Identify which cell holds the provided text, then report its (X, Y) central coordinate. 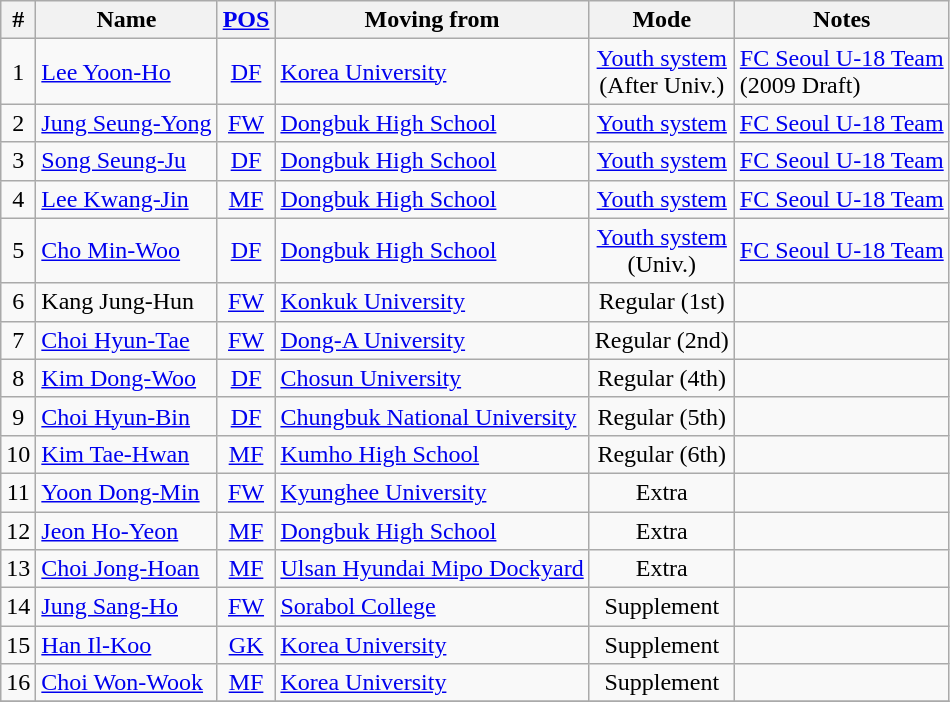
Chungbuk National University (432, 416)
Choi Jong-Hoan (126, 569)
16 (18, 683)
Sorabol College (432, 607)
Name (126, 20)
Youth system (After Univ.) (662, 72)
Moving from (432, 20)
Jung Seung-Yong (126, 123)
Kim Tae-Hwan (126, 454)
Song Seung-Ju (126, 161)
Choi Hyun-Tae (126, 340)
15 (18, 645)
Kyunghee University (432, 492)
Ulsan Hyundai Mipo Dockyard (432, 569)
# (18, 20)
Jung Sang-Ho (126, 607)
Youth system (Univ.) (662, 250)
10 (18, 454)
Regular (6th) (662, 454)
2 (18, 123)
13 (18, 569)
Konkuk University (432, 302)
Regular (4th) (662, 378)
11 (18, 492)
Kang Jung-Hun (126, 302)
8 (18, 378)
3 (18, 161)
Dong-A University (432, 340)
Han Il-Koo (126, 645)
Choi Hyun-Bin (126, 416)
12 (18, 531)
Kim Dong-Woo (126, 378)
GK (246, 645)
Kumho High School (432, 454)
9 (18, 416)
Mode (662, 20)
Regular (1st) (662, 302)
Chosun University (432, 378)
5 (18, 250)
1 (18, 72)
Notes (842, 20)
Cho Min-Woo (126, 250)
7 (18, 340)
Yoon Dong-Min (126, 492)
6 (18, 302)
Lee Kwang-Jin (126, 199)
Lee Yoon-Ho (126, 72)
Regular (5th) (662, 416)
Regular (2nd) (662, 340)
4 (18, 199)
Choi Won-Wook (126, 683)
Jeon Ho-Yeon (126, 531)
14 (18, 607)
FC Seoul U-18 Team(2009 Draft) (842, 72)
POS (246, 20)
